From the cell containing the given text, extract its center point as [X, Y] coordinate. 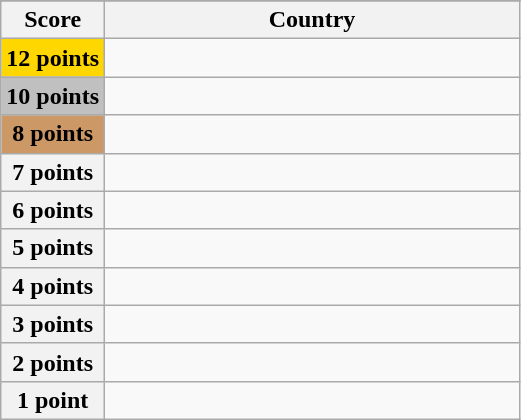
7 points [53, 172]
8 points [53, 134]
3 points [53, 324]
10 points [53, 96]
2 points [53, 362]
Country [312, 20]
6 points [53, 210]
5 points [53, 248]
12 points [53, 58]
4 points [53, 286]
1 point [53, 400]
Score [53, 20]
